Scan for the cell matching the given text and deliver its (x, y) coordinate at center. 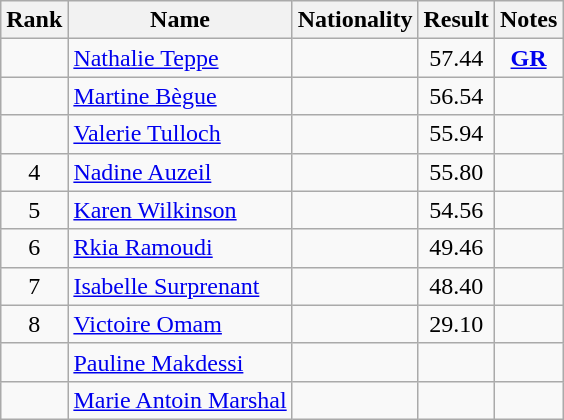
Rank (34, 20)
55.94 (456, 134)
Result (456, 20)
Nationality (355, 20)
54.56 (456, 210)
Valerie Tulloch (180, 134)
Notes (528, 20)
Marie Antoin Marshal (180, 400)
Nathalie Teppe (180, 58)
57.44 (456, 58)
49.46 (456, 248)
Isabelle Surprenant (180, 286)
55.80 (456, 172)
Victoire Omam (180, 324)
5 (34, 210)
6 (34, 248)
Nadine Auzeil (180, 172)
56.54 (456, 96)
48.40 (456, 286)
Martine Bègue (180, 96)
GR (528, 58)
Pauline Makdessi (180, 362)
4 (34, 172)
7 (34, 286)
Karen Wilkinson (180, 210)
Rkia Ramoudi (180, 248)
29.10 (456, 324)
Name (180, 20)
8 (34, 324)
